Scan for the cell matching the given text and deliver its (x, y) coordinate at center. 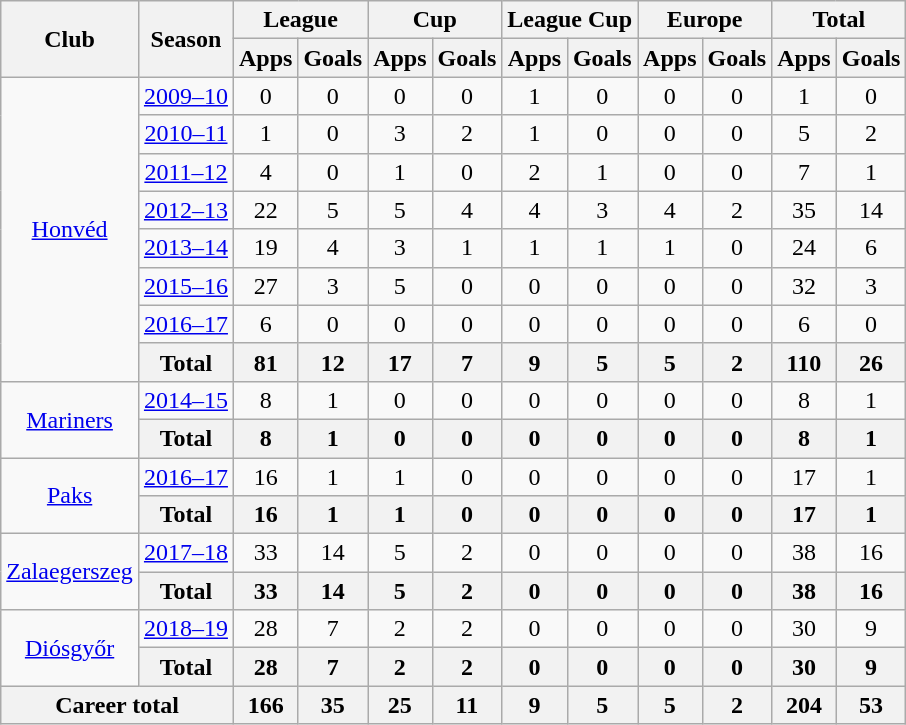
110 (804, 362)
166 (265, 705)
2010–11 (186, 134)
Mariners (70, 419)
Honvéd (70, 229)
Europe (705, 20)
2017–18 (186, 553)
2009–10 (186, 96)
Season (186, 39)
26 (871, 362)
Paks (70, 496)
81 (265, 362)
2013–14 (186, 248)
Cup (435, 20)
19 (265, 248)
11 (467, 705)
2011–12 (186, 172)
Club (70, 39)
2014–15 (186, 400)
24 (804, 248)
2012–13 (186, 210)
25 (400, 705)
League Cup (570, 20)
Career total (118, 705)
53 (871, 705)
27 (265, 286)
Diósgyőr (70, 648)
22 (265, 210)
2018–19 (186, 629)
Zalaegerszeg (70, 572)
32 (804, 286)
League (300, 20)
12 (333, 362)
2015–16 (186, 286)
204 (804, 705)
